Identify which cell holds the provided text, then report its [x, y] central coordinate. 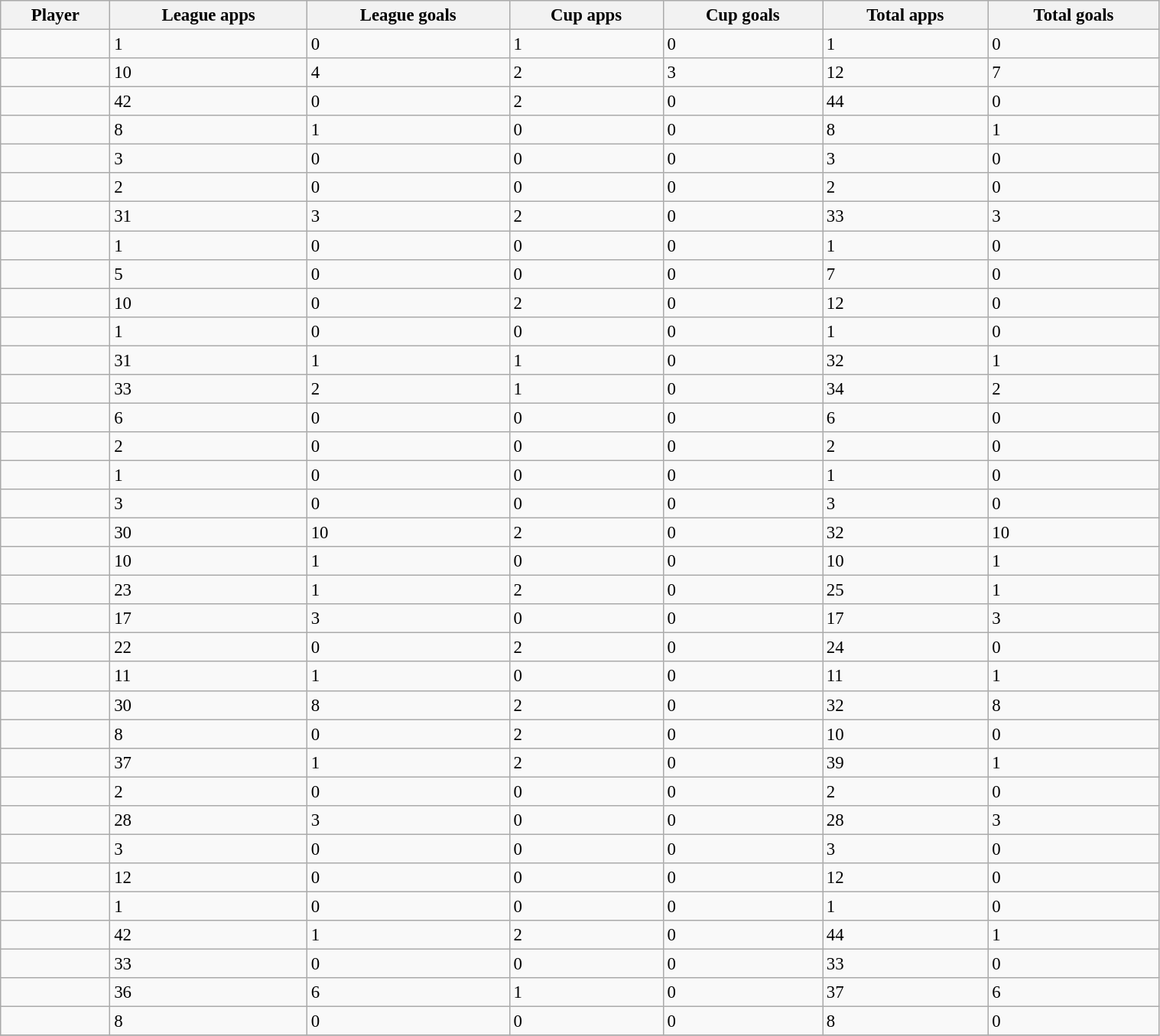
22 [208, 648]
Cup apps [586, 15]
Player [55, 15]
Total apps [905, 15]
25 [905, 590]
5 [208, 274]
Cup goals [742, 15]
39 [905, 762]
24 [905, 648]
Total goals [1074, 15]
League apps [208, 15]
36 [208, 992]
23 [208, 590]
4 [408, 73]
League goals [408, 15]
34 [905, 389]
